Determine the [X, Y] coordinate at the center of the cell enclosing the given text.  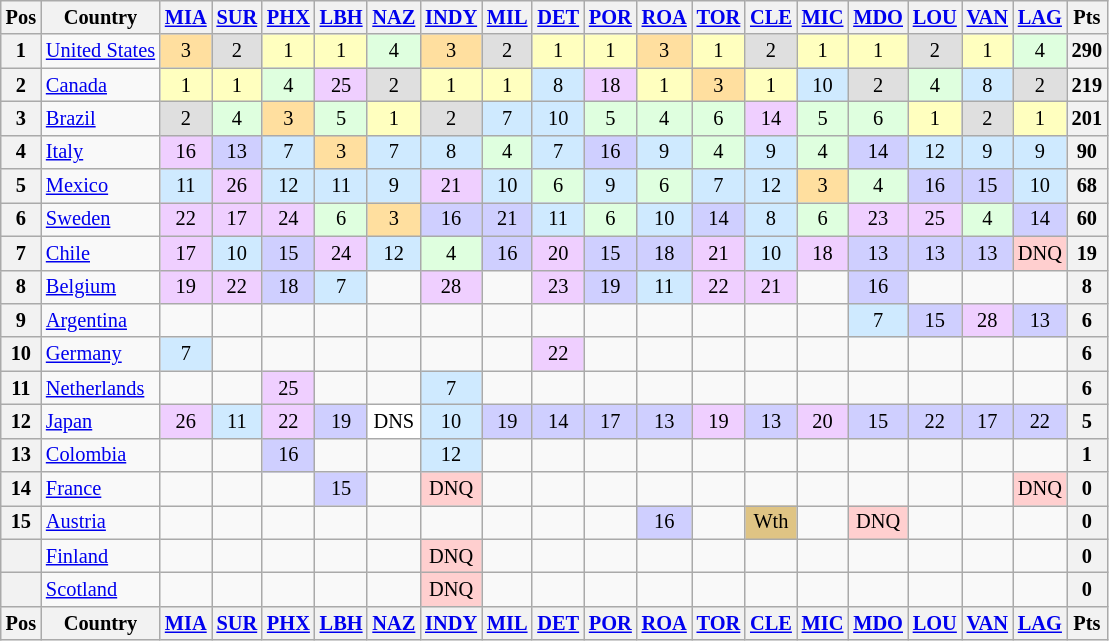
Colombia [100, 455]
Italy [100, 152]
DNS [394, 421]
Netherlands [100, 388]
United States [100, 51]
Wth [771, 522]
Finland [100, 556]
60 [1087, 219]
Scotland [100, 589]
68 [1087, 186]
Brazil [100, 118]
France [100, 489]
Austria [100, 522]
Sweden [100, 219]
Belgium [100, 287]
Chile [100, 253]
90 [1087, 152]
Mexico [100, 186]
201 [1087, 118]
Germany [100, 354]
Japan [100, 421]
290 [1087, 51]
Canada [100, 85]
219 [1087, 85]
Argentina [100, 320]
